Search for the cell housing the specified text and yield its (x, y) center coordinate. 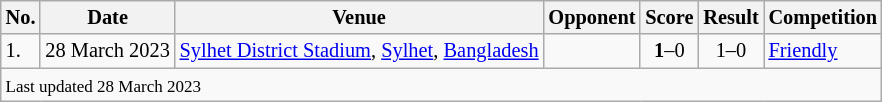
Last updated 28 March 2023 (442, 85)
Opponent (592, 17)
Venue (360, 17)
No. (21, 17)
28 March 2023 (107, 51)
Competition (823, 17)
1. (21, 51)
Result (730, 17)
Score (669, 17)
Friendly (823, 51)
Date (107, 17)
Sylhet District Stadium, Sylhet, Bangladesh (360, 51)
